Locate the cell with the specified text and output its [x, y] center coordinate. 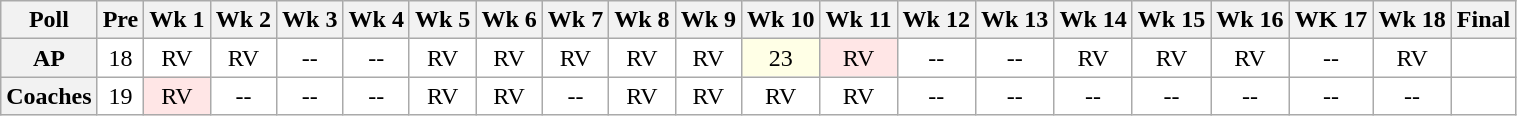
Wk 2 [243, 20]
Wk 14 [1093, 20]
Wk 6 [509, 20]
WK 17 [1331, 20]
Wk 12 [936, 20]
18 [120, 58]
Wk 15 [1171, 20]
Wk 7 [575, 20]
Final [1483, 20]
Wk 9 [708, 20]
Pre [120, 20]
Poll [49, 20]
Wk 10 [781, 20]
Wk 13 [1014, 20]
Wk 8 [642, 20]
Wk 11 [858, 20]
AP [49, 58]
Wk 3 [310, 20]
Wk 16 [1250, 20]
Wk 18 [1412, 20]
Coaches [49, 96]
19 [120, 96]
23 [781, 58]
Wk 5 [442, 20]
Wk 1 [177, 20]
Wk 4 [376, 20]
